Identify which cell holds the provided text, then report its [X, Y] central coordinate. 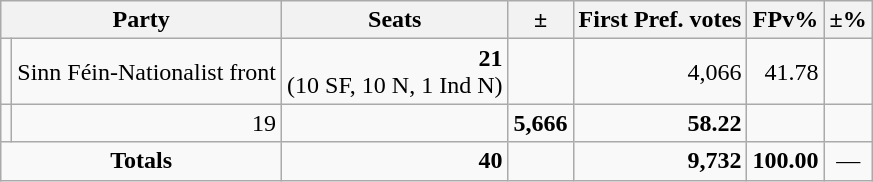
± [540, 20]
Totals [142, 161]
41.78 [786, 72]
21(10 SF, 10 N, 1 Ind N) [395, 72]
Party [142, 20]
— [848, 161]
9,732 [660, 161]
Sinn Féin-Nationalist front [147, 72]
±% [848, 20]
5,666 [540, 123]
58.22 [660, 123]
40 [395, 161]
100.00 [786, 161]
First Pref. votes [660, 20]
4,066 [660, 72]
FPv% [786, 20]
19 [147, 123]
Seats [395, 20]
